Extract the (x, y) coordinate from the center of the cell holding the provided text.  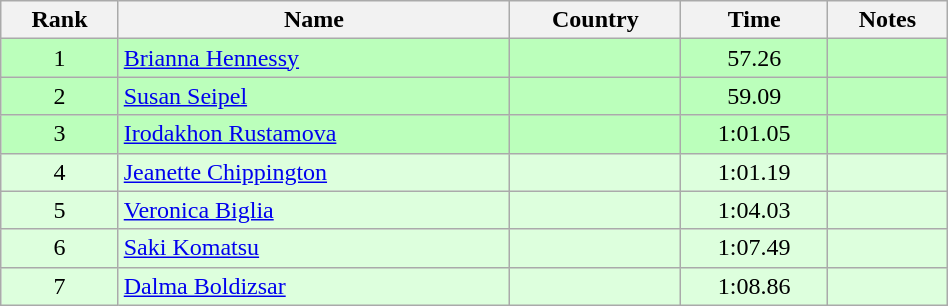
Jeanette Chippington (314, 172)
Brianna Hennessy (314, 58)
7 (60, 286)
1:01.05 (754, 134)
1:04.03 (754, 210)
Veronica Biglia (314, 210)
Dalma Boldizsar (314, 286)
Rank (60, 20)
57.26 (754, 58)
4 (60, 172)
59.09 (754, 96)
Country (596, 20)
1:01.19 (754, 172)
2 (60, 96)
1 (60, 58)
Saki Komatsu (314, 248)
Susan Seipel (314, 96)
Notes (888, 20)
Time (754, 20)
Name (314, 20)
3 (60, 134)
1:07.49 (754, 248)
1:08.86 (754, 286)
5 (60, 210)
Irodakhon Rustamova (314, 134)
6 (60, 248)
